From the cell containing the given text, extract its center point as [X, Y] coordinate. 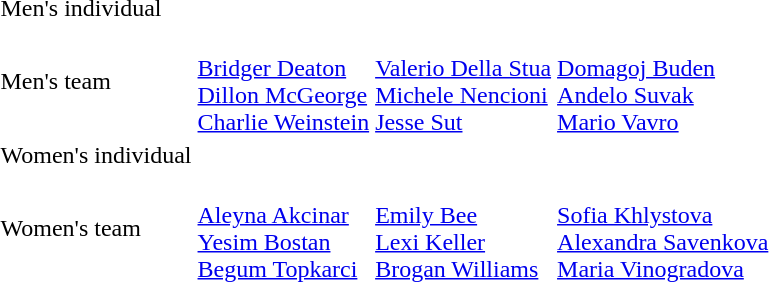
Valerio Della StuaMichele NencioniJesse Sut [464, 82]
Bridger DeatonDillon McGeorgeCharlie Weinstein [284, 82]
